Find where the given text appears and provide that cell's center as (x, y) coordinate. 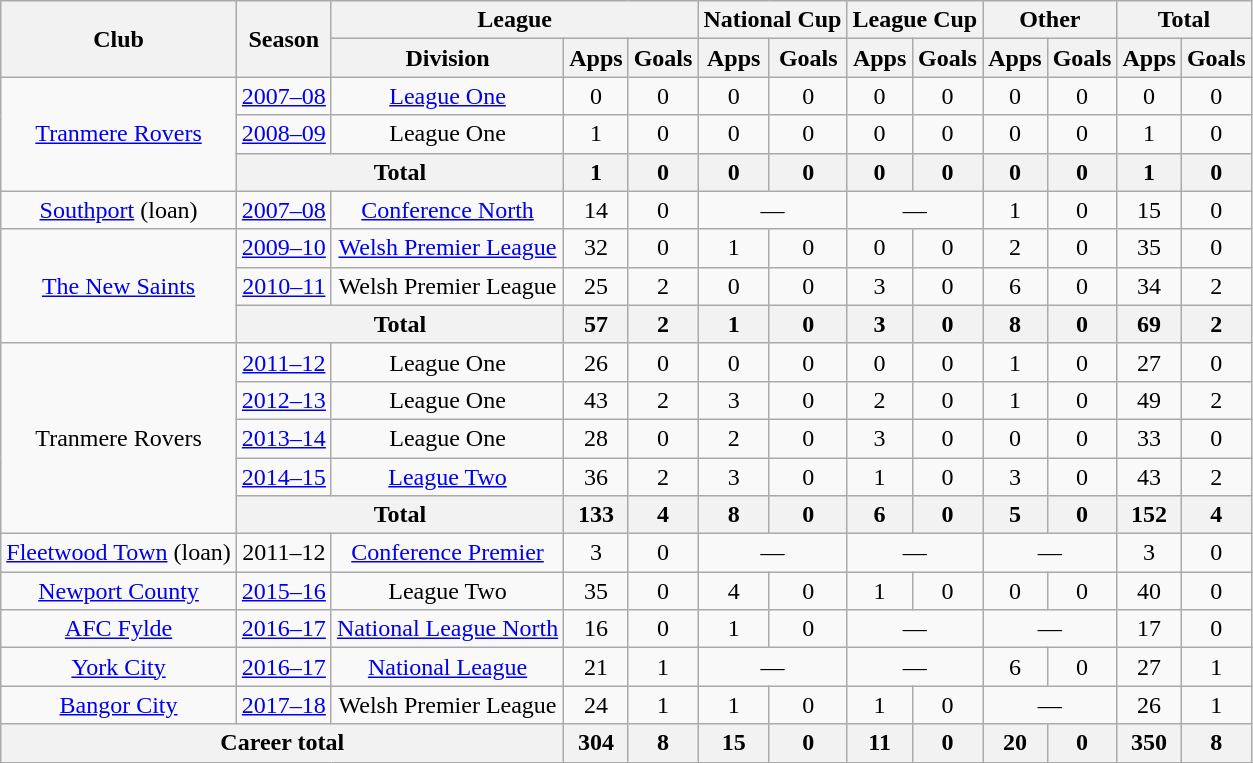
304 (596, 743)
Other (1050, 20)
5 (1015, 515)
2013–14 (284, 438)
34 (1149, 286)
National Cup (772, 20)
21 (596, 667)
National League North (447, 629)
36 (596, 477)
AFC Fylde (119, 629)
Club (119, 39)
Conference North (447, 210)
Newport County (119, 591)
57 (596, 324)
25 (596, 286)
24 (596, 705)
20 (1015, 743)
14 (596, 210)
The New Saints (119, 286)
League Cup (915, 20)
2008–09 (284, 134)
40 (1149, 591)
11 (880, 743)
National League (447, 667)
Career total (282, 743)
28 (596, 438)
York City (119, 667)
32 (596, 248)
16 (596, 629)
2010–11 (284, 286)
33 (1149, 438)
Fleetwood Town (loan) (119, 553)
69 (1149, 324)
2012–13 (284, 400)
Bangor City (119, 705)
Southport (loan) (119, 210)
152 (1149, 515)
Division (447, 58)
League (514, 20)
17 (1149, 629)
133 (596, 515)
49 (1149, 400)
Season (284, 39)
2009–10 (284, 248)
2017–18 (284, 705)
2014–15 (284, 477)
2015–16 (284, 591)
Conference Premier (447, 553)
350 (1149, 743)
